Pinpoint the cell where the given text exists, returning its (x, y) midpoint coordinate. 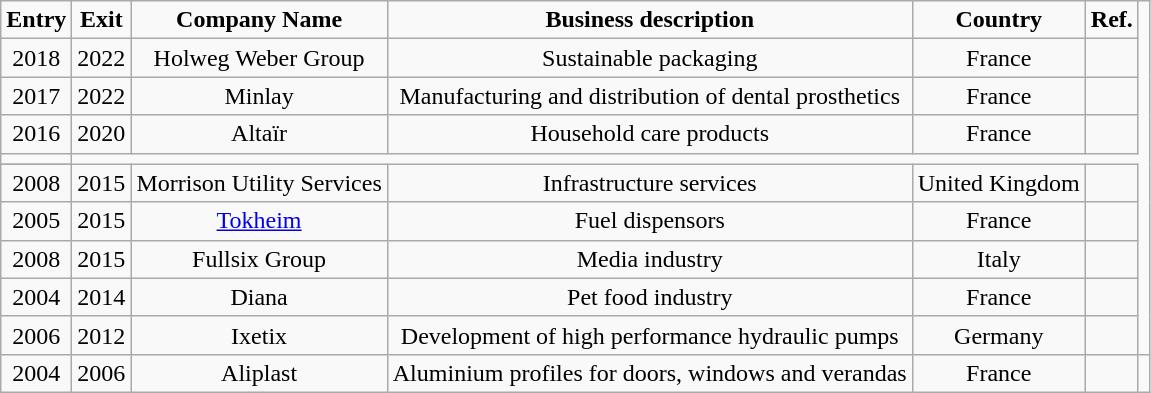
Entry (36, 20)
Diana (259, 297)
Country (998, 20)
Italy (998, 259)
Morrison Utility Services (259, 183)
Household care products (650, 134)
2005 (36, 221)
Fullsix Group (259, 259)
Infrastructure services (650, 183)
Pet food industry (650, 297)
Holweg Weber Group (259, 58)
Development of high performance hydraulic pumps (650, 335)
Business description (650, 20)
2014 (102, 297)
Fuel dispensors (650, 221)
Germany (998, 335)
Ref. (1112, 20)
2018 (36, 58)
2017 (36, 96)
Tokheim (259, 221)
Sustainable packaging (650, 58)
Aliplast (259, 373)
Manufacturing and distribution of dental prosthetics (650, 96)
Aluminium profiles for doors, windows and verandas (650, 373)
2020 (102, 134)
Exit (102, 20)
Minlay (259, 96)
2016 (36, 134)
2012 (102, 335)
Altaïr (259, 134)
Ixetix (259, 335)
Company Name (259, 20)
United Kingdom (998, 183)
Media industry (650, 259)
